From the cell containing the given text, extract its center point as [X, Y] coordinate. 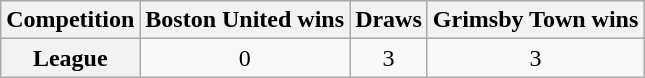
0 [245, 58]
Grimsby Town wins [535, 20]
League [70, 58]
Draws [389, 20]
Competition [70, 20]
Boston United wins [245, 20]
